Output the (x, y) coordinate of the center of the cell containing the given text.  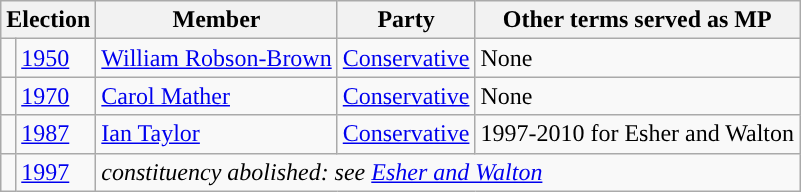
1987 (56, 134)
1997-2010 for Esher and Walton (638, 134)
Member (216, 20)
1997 (56, 172)
1950 (56, 58)
Ian Taylor (216, 134)
Other terms served as MP (638, 20)
1970 (56, 96)
Carol Mather (216, 96)
constituency abolished: see Esher and Walton (448, 172)
Party (406, 20)
William Robson-Brown (216, 58)
Election (48, 20)
